Return the [X, Y] coordinate for the center point of the cell that contains the specified text.  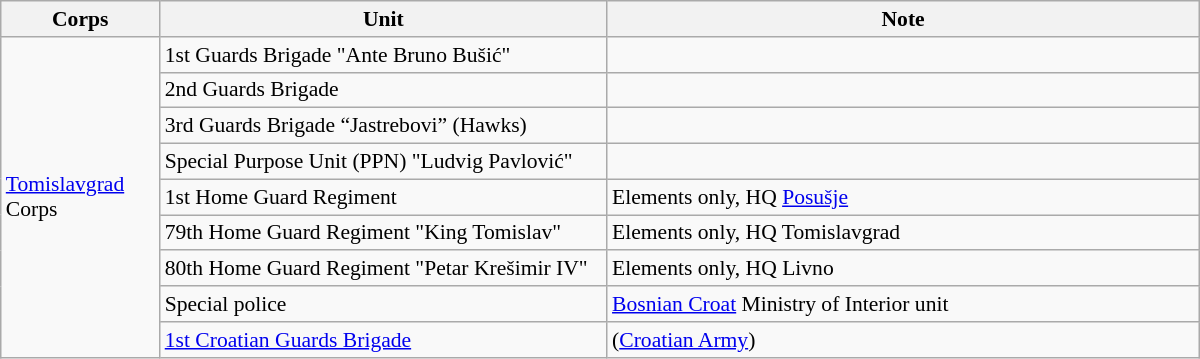
Special police [384, 304]
Elements only, HQ Tomislavgrad [903, 233]
2nd Guards Brigade [384, 90]
Elements only, HQ Posušje [903, 197]
Special Purpose Unit (PPN) "Ludvig Pavlović" [384, 162]
Note [903, 19]
3rd Guards Brigade “Jastrebovi” (Hawks) [384, 126]
(Croatian Army) [903, 340]
Corps [80, 19]
1st Home Guard Regiment [384, 197]
Unit [384, 19]
Tomislavgrad Corps [80, 198]
80th Home Guard Regiment "Petar Krešimir IV" [384, 269]
Bosnian Croat Ministry of Interior unit [903, 304]
1st Croatian Guards Brigade [384, 340]
Elements only, HQ Livno [903, 269]
1st Guards Brigade "Ante Bruno Bušić" [384, 55]
79th Home Guard Regiment "King Tomislav" [384, 233]
